Detect which cell encompasses the target text, then output its [x, y] center coordinate. 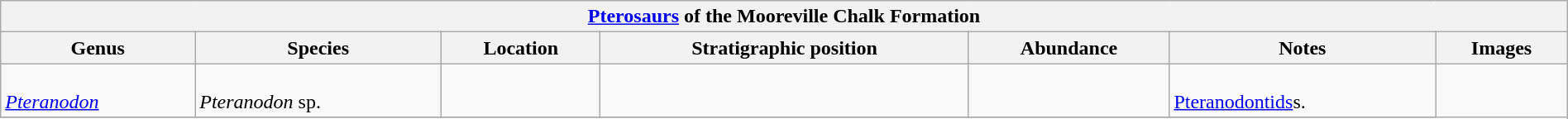
Genus [98, 48]
Location [521, 48]
Species [318, 48]
Pteranodontidss. [1303, 91]
Abundance [1068, 48]
Pterosaurs of the Mooreville Chalk Formation [784, 17]
Notes [1303, 48]
Images [1502, 48]
Stratigraphic position [784, 48]
Pteranodon sp. [318, 91]
Pteranodon [98, 91]
